Return the (X, Y) coordinate for the center point of the cell that contains the specified text.  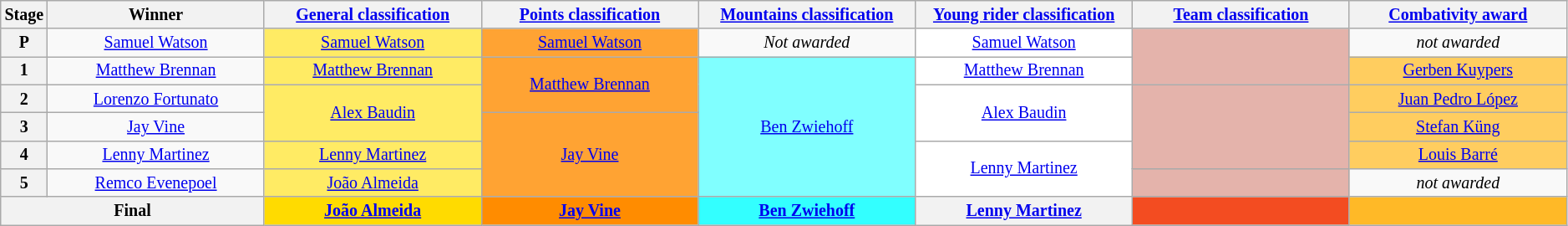
Remco Evenepoel (155, 182)
2 (24, 99)
Louis Barré (1458, 154)
3 (24, 127)
General classification (373, 15)
Gerben Kuypers (1458, 70)
P (24, 44)
Juan Pedro López (1458, 99)
Young rider classification (1024, 15)
Mountains classification (807, 15)
Lorenzo Fortunato (155, 99)
Not awarded (807, 44)
4 (24, 154)
Combativity award (1458, 15)
5 (24, 182)
Final (132, 211)
Points classification (590, 15)
1 (24, 70)
Stefan Küng (1458, 127)
Winner (155, 15)
Stage (24, 15)
Team classification (1241, 15)
